Provide the (X, Y) coordinate of the cell's center where the given text is located.  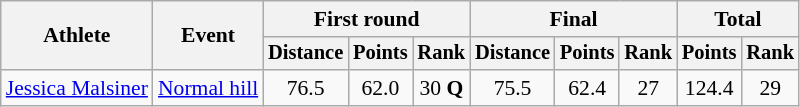
124.4 (709, 88)
Total (738, 19)
27 (648, 88)
Event (208, 36)
76.5 (306, 88)
62.4 (587, 88)
29 (770, 88)
30 Q (441, 88)
Jessica Malsiner (77, 88)
Athlete (77, 36)
Normal hill (208, 88)
62.0 (380, 88)
First round (366, 19)
Final (574, 19)
75.5 (512, 88)
